Detect which cell encompasses the target text, then output its (X, Y) center coordinate. 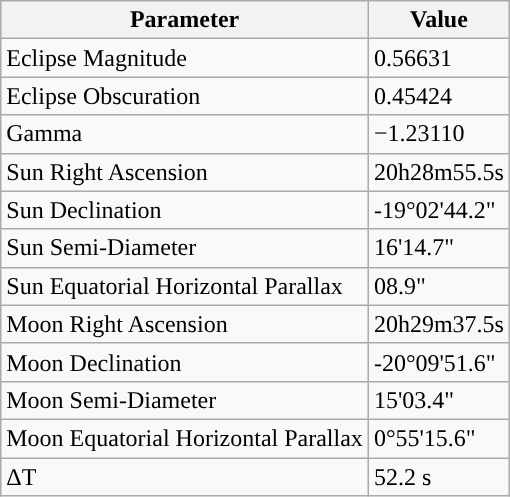
-19°02'44.2" (438, 210)
20h28m55.5s (438, 172)
Sun Semi-Diameter (185, 248)
Value (438, 20)
Sun Declination (185, 210)
52.2 s (438, 477)
08.9" (438, 286)
−1.23110 (438, 134)
15'03.4" (438, 400)
Eclipse Obscuration (185, 96)
Parameter (185, 20)
Sun Right Ascension (185, 172)
ΔT (185, 477)
16'14.7" (438, 248)
Moon Equatorial Horizontal Parallax (185, 438)
0°55'15.6" (438, 438)
Moon Semi-Diameter (185, 400)
-20°09'51.6" (438, 362)
0.45424 (438, 96)
Moon Declination (185, 362)
Sun Equatorial Horizontal Parallax (185, 286)
Moon Right Ascension (185, 324)
0.56631 (438, 58)
20h29m37.5s (438, 324)
Eclipse Magnitude (185, 58)
Gamma (185, 134)
